Identify which cell holds the provided text, then report its [x, y] central coordinate. 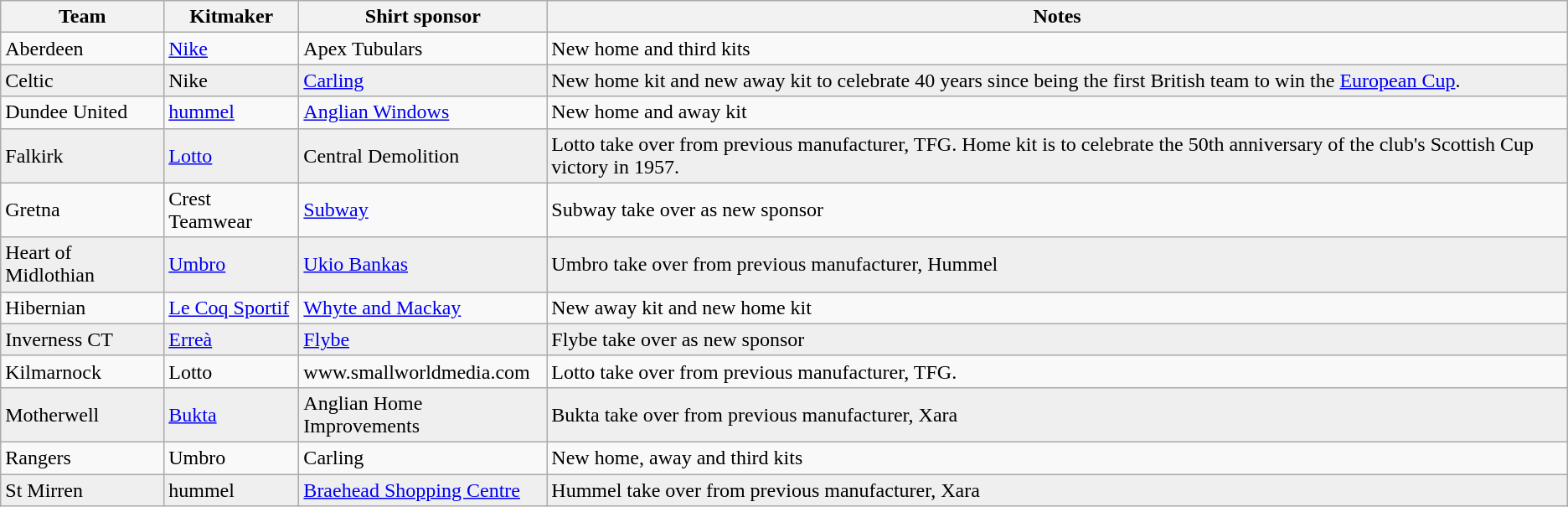
Bukta [231, 414]
Dundee United [82, 112]
Heart of Midlothian [82, 265]
Erreà [231, 339]
Crest Teamwear [231, 210]
Inverness CT [82, 339]
Bukta take over from previous manufacturer, Xara [1057, 414]
New home kit and new away kit to celebrate 40 years since being the first British team to win the European Cup. [1057, 80]
New home, away and third kits [1057, 458]
Anglian Home Improvements [423, 414]
Hibernian [82, 308]
Hummel take over from previous manufacturer, Xara [1057, 490]
Le Coq Sportif [231, 308]
Braehead Shopping Centre [423, 490]
Central Demolition [423, 156]
Whyte and Mackay [423, 308]
St Mirren [82, 490]
Flybe [423, 339]
Motherwell [82, 414]
New home and third kits [1057, 49]
Anglian Windows [423, 112]
New away kit and new home kit [1057, 308]
Subway take over as new sponsor [1057, 210]
Team [82, 17]
www.smallworldmedia.com [423, 371]
Notes [1057, 17]
Subway [423, 210]
Flybe take over as new sponsor [1057, 339]
Celtic [82, 80]
Falkirk [82, 156]
Kitmaker [231, 17]
Aberdeen [82, 49]
New home and away kit [1057, 112]
Apex Tubulars [423, 49]
Lotto take over from previous manufacturer, TFG. [1057, 371]
Shirt sponsor [423, 17]
Kilmarnock [82, 371]
Lotto take over from previous manufacturer, TFG. Home kit is to celebrate the 50th anniversary of the club's Scottish Cup victory in 1957. [1057, 156]
Umbro take over from previous manufacturer, Hummel [1057, 265]
Ukio Bankas [423, 265]
Gretna [82, 210]
Rangers [82, 458]
